Capture the cell that displays the provided text and extract its [x, y] central coordinate. 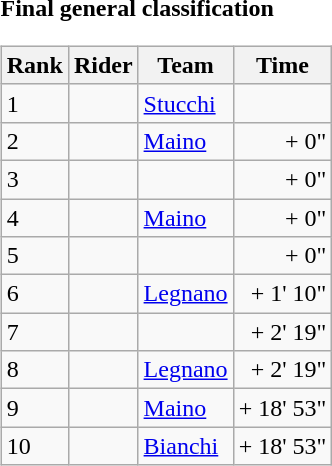
8 [34, 370]
Stucchi [186, 103]
7 [34, 332]
4 [34, 217]
5 [34, 256]
3 [34, 179]
Team [186, 65]
Rider [103, 65]
1 [34, 103]
2 [34, 141]
Bianchi [186, 446]
9 [34, 408]
6 [34, 294]
10 [34, 446]
+ 1' 10" [282, 294]
Rank [34, 65]
Time [282, 65]
